For the text-containing cell, return its midpoint in (x, y) coordinate format. 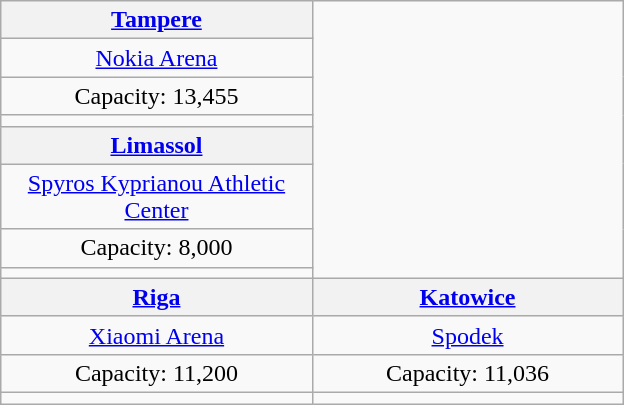
Tampere (156, 20)
Limassol (156, 145)
Capacity: 11,200 (156, 373)
Katowice (468, 297)
Spyros Kyprianou Athletic Center (156, 196)
Riga (156, 297)
Spodek (468, 335)
Xiaomi Arena (156, 335)
Capacity: 11,036 (468, 373)
Capacity: 13,455 (156, 96)
Capacity: 8,000 (156, 248)
Nokia Arena (156, 58)
